From the cell containing the given text, extract its center point as (x, y) coordinate. 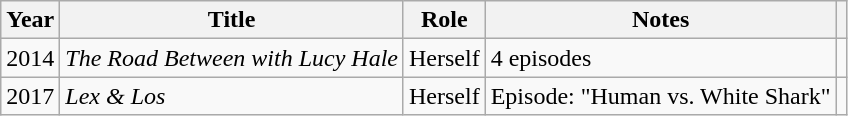
Notes (660, 20)
Year (30, 20)
2014 (30, 58)
The Road Between with Lucy Hale (232, 58)
4 episodes (660, 58)
Episode: "Human vs. White Shark" (660, 96)
Lex & Los (232, 96)
Role (444, 20)
2017 (30, 96)
Title (232, 20)
